Capture the cell that displays the provided text and extract its [X, Y] central coordinate. 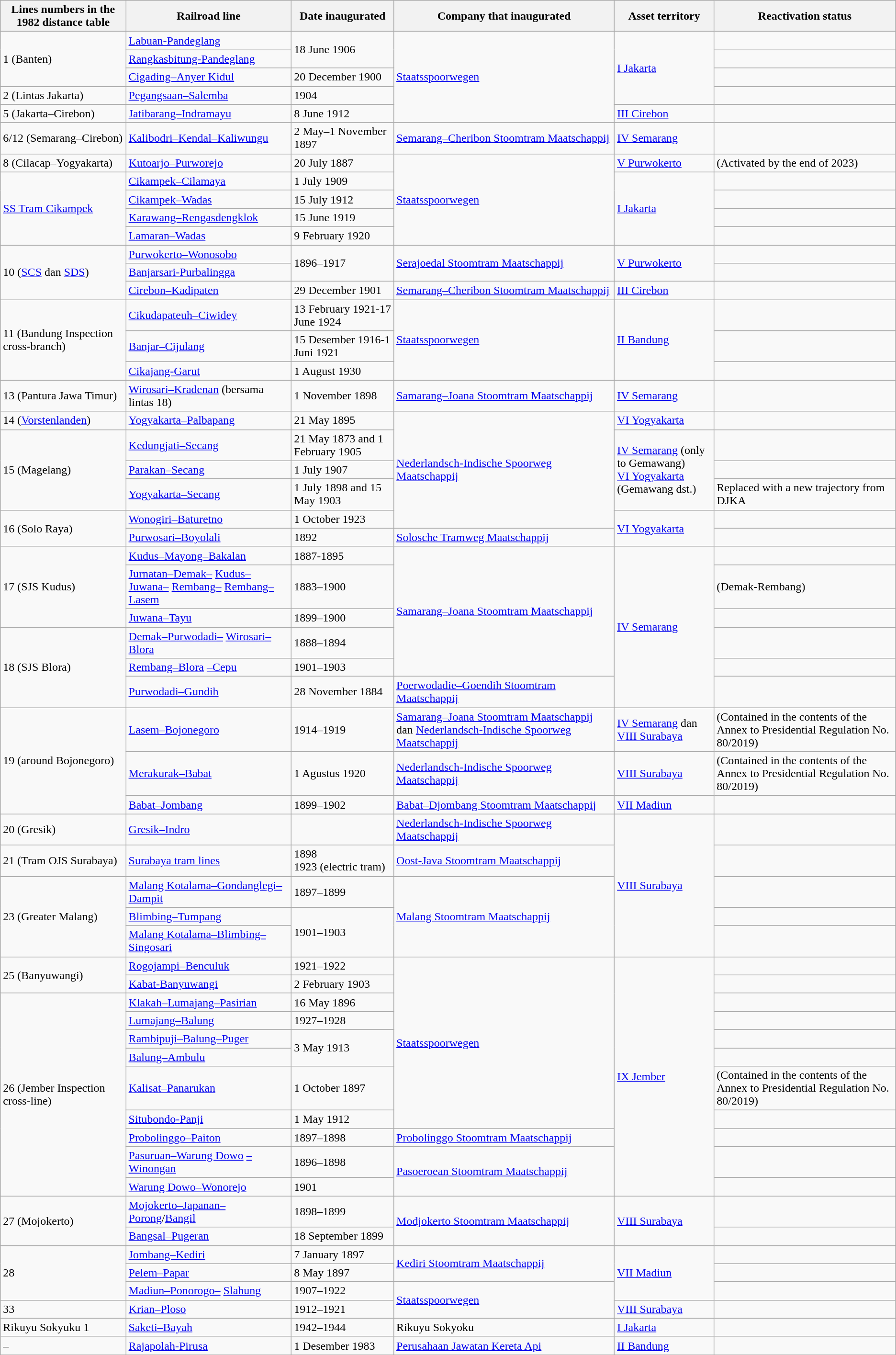
1899–1902 [343, 805]
28 November 1884 [343, 692]
Cikudapateuh–Ciwidey [209, 315]
Poerwodadie–Goendih Stoomtram Maatschappij [504, 692]
Asset territory [664, 16]
20 July 1887 [343, 163]
Karawang–Rengasdengklok [209, 217]
18 June 1906 [343, 50]
Kalibodri–Kendal–Kaliwungu [209, 138]
1896–1898 [343, 1163]
14 (Vorstenlanden) [63, 420]
15 Desember 1916-1 Juni 1921 [343, 347]
Rogojampi–Benculuk [209, 966]
1 July 1907 [343, 470]
Pasoeroean Stoomtram Maatschappij [504, 1171]
1 (Banten) [63, 59]
Reactivation status [805, 16]
6/12 (Semarang–Cirebon) [63, 138]
18981923 (electric tram) [343, 861]
1897–1899 [343, 892]
2 (Lintas Jakarta) [63, 95]
Krian–Ploso [209, 1309]
13 February 1921-17 June 1924 [343, 315]
21 May 1895 [343, 420]
1 Agustus 1920 [343, 774]
Date inaugurated [343, 16]
Malang Kotalama–Blimbing–Singosari [209, 941]
28 [63, 1273]
Purwosari–Boyolali [209, 537]
25 (Banyuwangi) [63, 975]
Labuan-Pandeglang [209, 41]
8 June 1912 [343, 113]
Company that inaugurated [504, 16]
5 (Jakarta–Cirebon) [63, 113]
Kutoarjo–Purworejo [209, 163]
Kalisat–Panarukan [209, 1088]
1921–1922 [343, 966]
1887-1895 [343, 555]
20 (Gresik) [63, 829]
Purwodadi–Gundih [209, 692]
Kediri Stoomtram Maatschappij [504, 1264]
Pegangsaan–Salemba [209, 95]
Rembang–Blora –Cepu [209, 667]
1942–1944 [343, 1327]
16 May 1896 [343, 1002]
Probolinggo–Paiton [209, 1138]
21 (Tram OJS Surabaya) [63, 861]
Warung Dowo–Wonorejo [209, 1187]
Yogyakarta–Secang [209, 494]
Jombang–Kediri [209, 1254]
Madiun–Ponorogo– Slahung [209, 1291]
Lines numbers in the 1982 distance table [63, 16]
IX Jember [664, 1076]
7 January 1897 [343, 1254]
Cikajang-Garut [209, 371]
Situbondo-Panji [209, 1119]
Pelem–Papar [209, 1273]
8 May 1897 [343, 1273]
27 (Mojokerto) [63, 1221]
29 December 1901 [343, 291]
8 (Cilacap–Yogyakarta) [63, 163]
Kedungjati–Secang [209, 445]
Serajoedal Stoomtram Maatschappij [504, 263]
1901 [343, 1187]
Babat–Jombang [209, 805]
33 [63, 1309]
1896–1917 [343, 263]
Wonogiri–Baturetno [209, 519]
20 December 1900 [343, 77]
11 (Bandung Inspection cross-branch) [63, 340]
19 (around Bojonegoro) [63, 761]
1897–1898 [343, 1138]
Replaced with a new trajectory from DJKA [805, 494]
Rambipuji–Balung–Puger [209, 1039]
Lasem–Bojonegoro [209, 730]
1927–1928 [343, 1020]
Cikampek–Wadas [209, 199]
1 July 1909 [343, 181]
Probolinggo Stoomtram Maatschappij [504, 1138]
Lamaran–Wadas [209, 236]
2 February 1903 [343, 984]
18 September 1899 [343, 1236]
Lumajang–Balung [209, 1020]
Malang Kotalama–Gondanglegi– Dampit [209, 892]
Purwokerto–Wonosobo [209, 254]
21 May 1873 and 1 February 1905 [343, 445]
Cirebon–Kadipaten [209, 291]
Yogyakarta–Palbapang [209, 420]
Bangsal–Pugeran [209, 1236]
Demak–Purwodadi– Wirosari–Blora [209, 643]
– [63, 1345]
(Activated by the end of 2023) [805, 163]
Mojokerto–Japanan–Porong/Bangil [209, 1211]
Kudus–Mayong–Bakalan [209, 555]
Jurnatan–Demak– Kudus– Juwana– Rembang– Rembang–Lasem [209, 587]
1 May 1912 [343, 1119]
Rajapolah-Pirusa [209, 1345]
1 November 1898 [343, 395]
Modjokerto Stoomtram Maatschappij [504, 1221]
15 July 1912 [343, 199]
13 (Pantura Jawa Timur) [63, 395]
(Demak-Rembang) [805, 587]
1888–1894 [343, 643]
1 Desember 1983 [343, 1345]
1914–1919 [343, 730]
Pasuruan–Warung Dowo –Winongan [209, 1163]
1 October 1897 [343, 1088]
2 May–1 November 1897 [343, 138]
3 May 1913 [343, 1048]
Saketi–Bayah [209, 1327]
16 (Solo Raya) [63, 528]
Rikuyu Sokyuku 1 [63, 1327]
17 (SJS Kudus) [63, 587]
SS Tram Cikampek [63, 208]
15 June 1919 [343, 217]
Blimbing–Tumpang [209, 916]
Rangkasbitung-Pandeglang [209, 59]
10 (SCS dan SDS) [63, 272]
Merakurak–Babat [209, 774]
1899–1900 [343, 618]
1904 [343, 95]
Malang Stoomtram Maatschappij [504, 916]
1 August 1930 [343, 371]
Kabat-Banyuwangi [209, 984]
Banjar–Cijulang [209, 347]
Railroad line [209, 16]
1898–1899 [343, 1211]
Oost-Java Stoomtram Maatschappij [504, 861]
Rikuyu Sokyoku [504, 1327]
Gresik–Indro [209, 829]
Surabaya tram lines [209, 861]
1892 [343, 537]
Perusahaan Jawatan Kereta Api [504, 1345]
Parakan–Secang [209, 470]
26 (Jember Inspection cross-line) [63, 1095]
IV Semarang (only to Gemawang)VI Yogyakarta (Gemawang dst.) [664, 470]
1883–1900 [343, 587]
Cikampek–Cilamaya [209, 181]
Banjarsari-Purbalingga [209, 272]
18 (SJS Blora) [63, 667]
Babat–Djombang Stoomtram Maatschappij [504, 805]
1 July 1898 and 15 May 1903 [343, 494]
23 (Greater Malang) [63, 916]
Cigading–Anyer Kidul [209, 77]
15 (Magelang) [63, 470]
Wirosari–Kradenan (bersama lintas 18) [209, 395]
Balung–Ambulu [209, 1057]
1907–1922 [343, 1291]
9 February 1920 [343, 236]
1912–1921 [343, 1309]
Jatibarang–Indramayu [209, 113]
Juwana–Tayu [209, 618]
IV Semarang dan VIII Surabaya [664, 730]
1 October 1923 [343, 519]
Klakah–Lumajang–Pasirian [209, 1002]
Solosche Tramweg Maatschappij [504, 537]
Samarang–Joana Stoomtram Maatschappij dan Nederlandsch-Indische Spoorweg Maatschappij [504, 730]
